Search for the cell housing the specified text and yield its [X, Y] center coordinate. 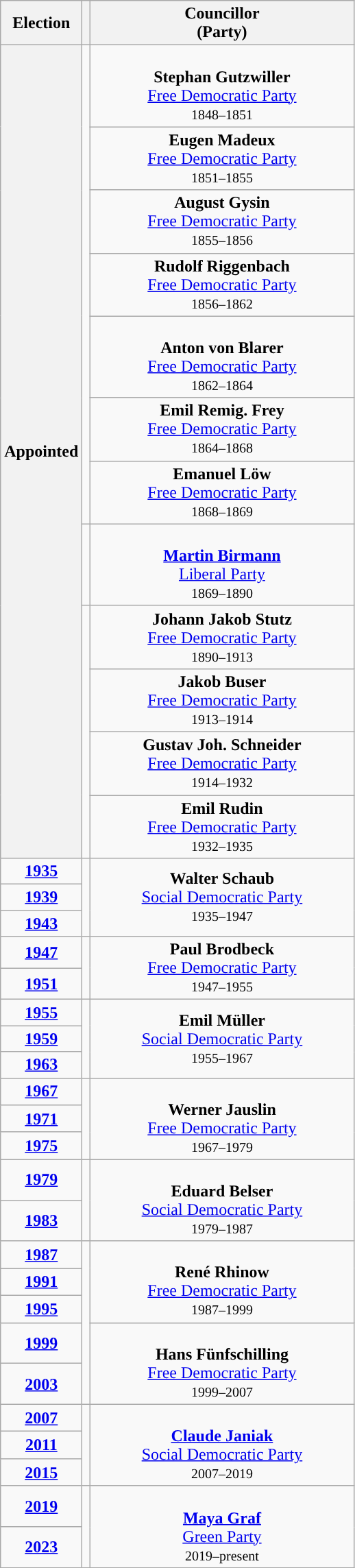
Gustav Joh. SchneiderFree Democratic Party1914–1932 [222, 763]
Hans FünfschillingFree Democratic Party1999–2007 [222, 1363]
1987 [41, 1255]
1971 [41, 1119]
1995 [41, 1309]
1959 [41, 1039]
1951 [41, 984]
1939 [41, 897]
Martin BirmannLiberal Party1869–1890 [222, 565]
2007 [41, 1418]
2015 [41, 1473]
1979 [41, 1180]
Werner JauslinFree Democratic Party1967–1979 [222, 1119]
Eduard BelserSocial Democratic Party1979–1987 [222, 1200]
1975 [41, 1146]
Councillor (Party) [222, 23]
Claude JaniakSocial Democratic Party2007–2019 [222, 1445]
Appointed [41, 452]
Emil RudinFree Democratic Party1932–1935 [222, 827]
Emil MüllerSocial Democratic Party1955–1967 [222, 1039]
2003 [41, 1384]
Emanuel LöwFree Democratic Party1868–1869 [222, 492]
René RhinowFree Democratic Party1987–1999 [222, 1282]
1991 [41, 1282]
2019 [41, 1506]
August GysinFree Democratic Party1855–1856 [222, 221]
1947 [41, 952]
1967 [41, 1091]
2011 [41, 1445]
Stephan GutzwillerFree Democratic Party1848–1851 [222, 86]
Paul BrodbeckFree Democratic Party1947–1955 [222, 968]
Rudolf RiggenbachFree Democratic Party1856–1862 [222, 285]
1935 [41, 871]
Election [41, 23]
Johann Jakob StutzFree Democratic Party1890–1913 [222, 637]
1983 [41, 1221]
Eugen MadeuxFree Democratic Party1851–1855 [222, 158]
Jakob BuserFree Democratic Party1913–1914 [222, 700]
Maya GrafGreen Party2019–present [222, 1526]
1955 [41, 1013]
1963 [41, 1065]
1999 [41, 1343]
Anton von BlarerFree Democratic Party1862–1864 [222, 357]
Emil Remig. FreyFree Democratic Party1864–1868 [222, 429]
Walter SchaubSocial Democratic Party1935–1947 [222, 897]
2023 [41, 1547]
1943 [41, 924]
